Return the (X, Y) coordinate for the center point of the cell that contains the specified text.  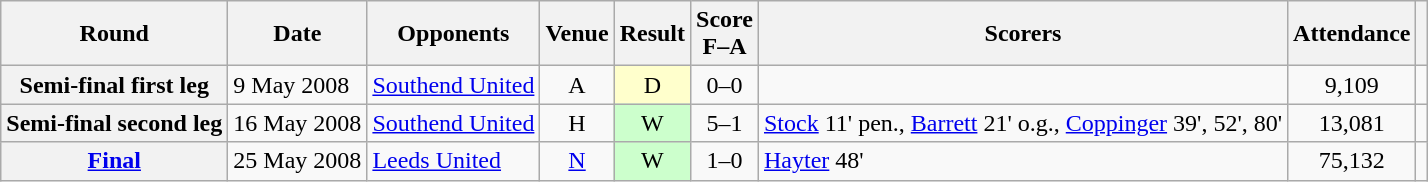
75,132 (1352, 161)
5–1 (725, 123)
N (577, 161)
Date (298, 34)
Scorers (1022, 34)
Round (114, 34)
H (577, 123)
Final (114, 161)
D (652, 85)
Venue (577, 34)
1–0 (725, 161)
Semi-final first leg (114, 85)
16 May 2008 (298, 123)
9,109 (1352, 85)
Result (652, 34)
25 May 2008 (298, 161)
Semi-final second leg (114, 123)
ScoreF–A (725, 34)
Leeds United (454, 161)
Hayter 48' (1022, 161)
Attendance (1352, 34)
0–0 (725, 85)
13,081 (1352, 123)
A (577, 85)
Stock 11' pen., Barrett 21' o.g., Coppinger 39', 52', 80' (1022, 123)
Opponents (454, 34)
9 May 2008 (298, 85)
